Detect which cell encompasses the target text, then output its (x, y) center coordinate. 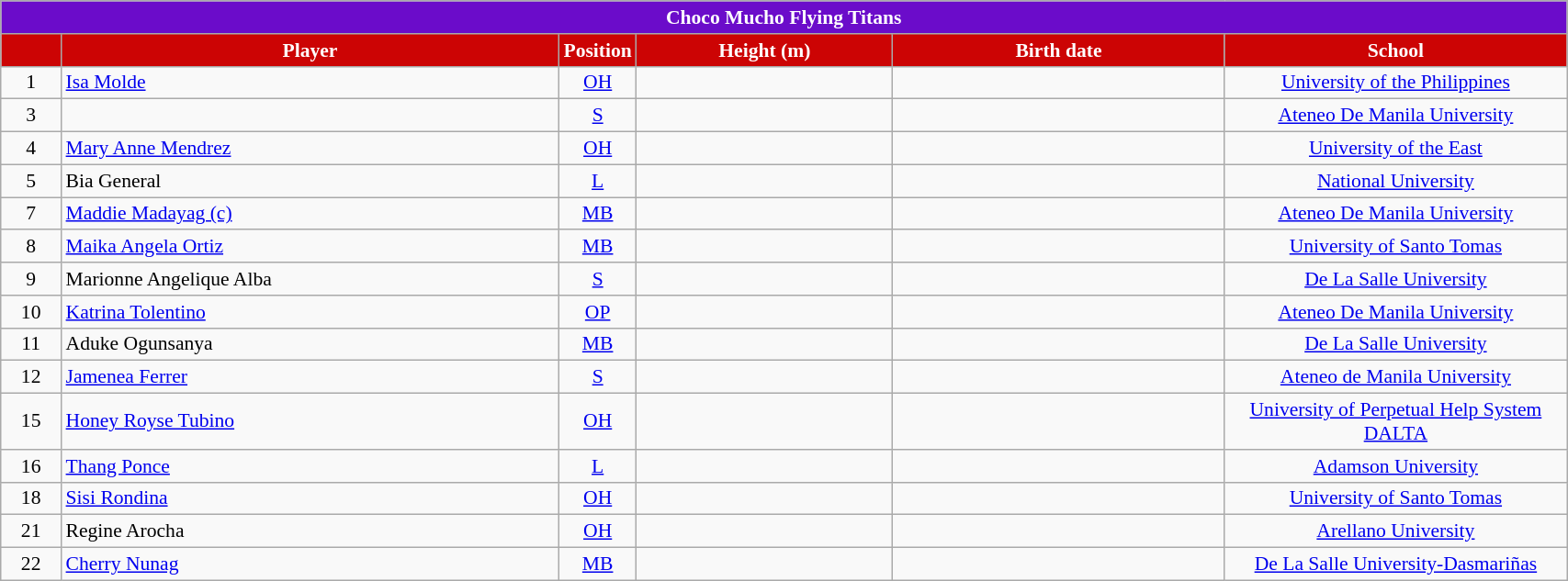
8 (31, 247)
16 (31, 466)
School (1395, 50)
3 (31, 116)
University of Perpetual Help System DALTA (1395, 422)
4 (31, 149)
Height (m) (764, 50)
Marionne Angelique Alba (310, 279)
15 (31, 422)
Choco Mucho Flying Titans (784, 17)
11 (31, 344)
5 (31, 181)
22 (31, 564)
Katrina Tolentino (310, 312)
Arellano University (1395, 531)
Jamenea Ferrer (310, 377)
Player (310, 50)
Ateneo de Manila University (1395, 377)
Cherry Nunag (310, 564)
Position (597, 50)
De La Salle University-Dasmariñas (1395, 564)
OP (597, 312)
12 (31, 377)
Adamson University (1395, 466)
National University (1395, 181)
Thang Ponce (310, 466)
Maika Angela Ortiz (310, 247)
University of the Philippines (1395, 83)
Regine Arocha (310, 531)
7 (31, 214)
1 (31, 83)
Mary Anne Mendrez (310, 149)
Birth date (1058, 50)
Isa Molde (310, 83)
Maddie Madayag (c) (310, 214)
Honey Royse Tubino (310, 422)
University of the East (1395, 149)
Sisi Rondina (310, 498)
Aduke Ogunsanya (310, 344)
21 (31, 531)
Bia General (310, 181)
10 (31, 312)
9 (31, 279)
18 (31, 498)
